For the text-containing cell, return its midpoint in (X, Y) coordinate format. 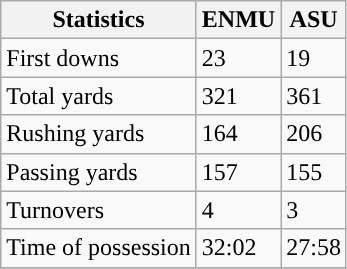
Total yards (99, 96)
Turnovers (99, 210)
ASU (314, 20)
ENMU (238, 20)
First downs (99, 58)
361 (314, 96)
Time of possession (99, 248)
206 (314, 134)
Passing yards (99, 172)
27:58 (314, 248)
Rushing yards (99, 134)
321 (238, 96)
157 (238, 172)
164 (238, 134)
32:02 (238, 248)
19 (314, 58)
23 (238, 58)
3 (314, 210)
155 (314, 172)
Statistics (99, 20)
4 (238, 210)
